Capture the cell that displays the provided text and extract its (x, y) central coordinate. 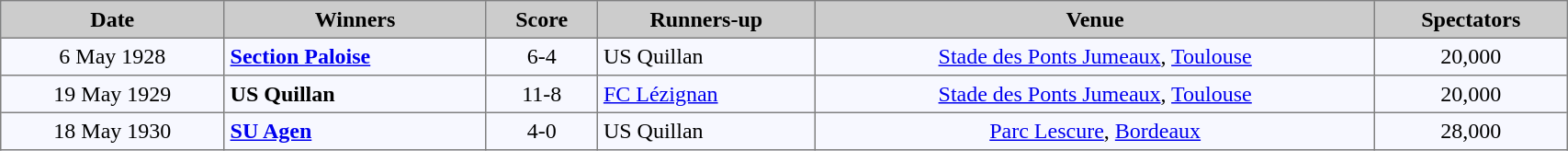
Winners (355, 19)
4-0 (542, 131)
Date (112, 19)
Score (542, 19)
6-4 (542, 56)
Parc Lescure, Bordeaux (1095, 131)
11-8 (542, 94)
SU Agen (355, 131)
18 May 1930 (112, 131)
19 May 1929 (112, 94)
Section Paloise (355, 56)
Runners-up (705, 19)
28,000 (1472, 131)
Spectators (1472, 19)
Venue (1095, 19)
6 May 1928 (112, 56)
FC Lézignan (705, 94)
